Search for the cell housing the specified text and yield its [X, Y] center coordinate. 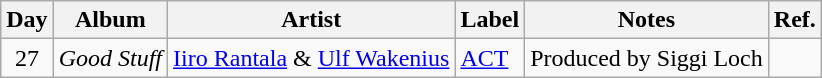
Produced by Siggi Loch [647, 58]
Label [490, 20]
Day [27, 20]
Ref. [794, 20]
ACT [490, 58]
Artist [312, 20]
27 [27, 58]
Notes [647, 20]
Album [110, 20]
Iiro Rantala & Ulf Wakenius [312, 58]
Good Stuff [110, 58]
